From the cell containing the given text, extract its center point as (X, Y) coordinate. 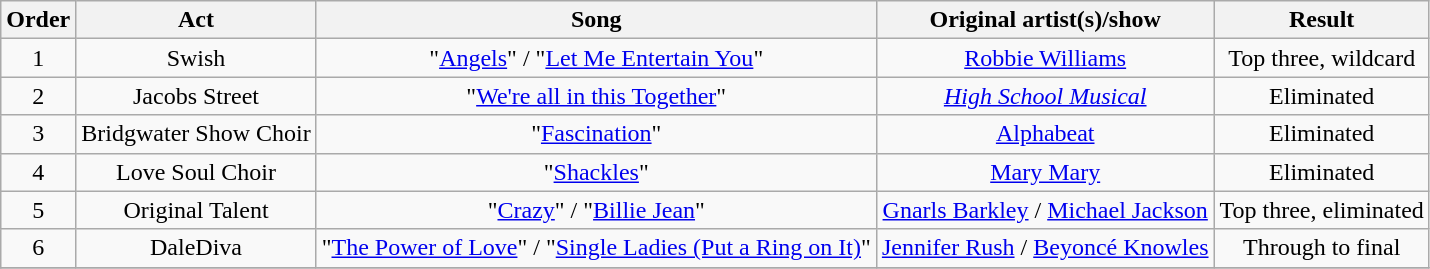
Top three, wildcard (1322, 58)
5 (38, 210)
Gnarls Barkley / Michael Jackson (1045, 210)
"Crazy" / "Billie Jean" (596, 210)
Original Talent (196, 210)
Result (1322, 20)
High School Musical (1045, 96)
Jennifer Rush / Beyoncé Knowles (1045, 248)
"Fascination" (596, 134)
1 (38, 58)
Act (196, 20)
Original artist(s)/show (1045, 20)
4 (38, 172)
2 (38, 96)
Bridgwater Show Choir (196, 134)
6 (38, 248)
Order (38, 20)
"Shackles" (596, 172)
Top three, eliminated (1322, 210)
Love Soul Choir (196, 172)
Swish (196, 58)
Alphabeat (1045, 134)
"We're all in this Together" (596, 96)
Through to final (1322, 248)
Mary Mary (1045, 172)
Jacobs Street (196, 96)
"Angels" / "Let Me Entertain You" (596, 58)
"The Power of Love" / "Single Ladies (Put a Ring on It)" (596, 248)
DaleDiva (196, 248)
3 (38, 134)
Robbie Williams (1045, 58)
Song (596, 20)
